Detect which cell encompasses the target text, then output its [x, y] center coordinate. 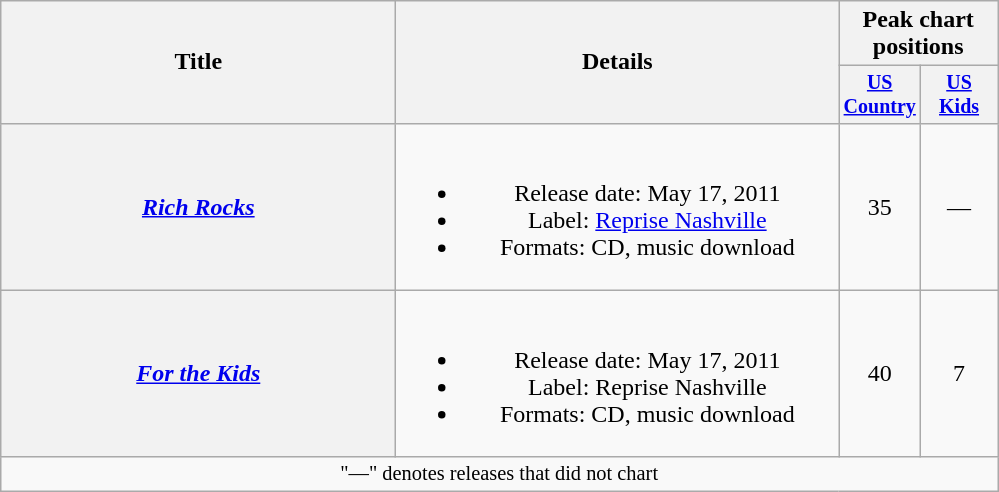
Peak chartpositions [918, 34]
Title [198, 62]
USKids [960, 94]
7 [960, 374]
For the Kids [198, 374]
— [960, 206]
Details [618, 62]
US Country [880, 94]
"—" denotes releases that did not chart [500, 474]
40 [880, 374]
35 [880, 206]
Rich Rocks [198, 206]
